Capture the cell that displays the provided text and extract its [x, y] central coordinate. 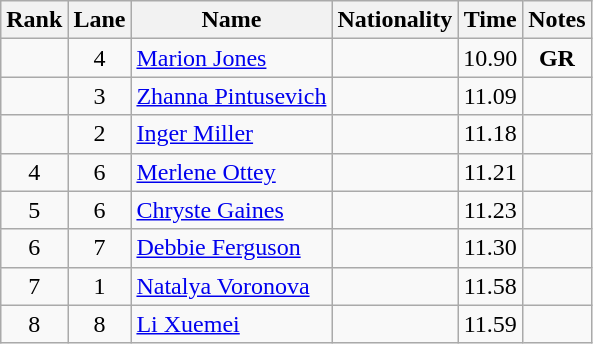
2 [100, 134]
11.30 [490, 248]
10.90 [490, 58]
Natalya Voronova [232, 286]
Time [490, 20]
Nationality [395, 20]
11.23 [490, 210]
Rank [34, 20]
Zhanna Pintusevich [232, 96]
11.59 [490, 324]
11.58 [490, 286]
11.18 [490, 134]
11.21 [490, 172]
1 [100, 286]
Li Xuemei [232, 324]
Notes [557, 20]
5 [34, 210]
Lane [100, 20]
Chryste Gaines [232, 210]
Debbie Ferguson [232, 248]
GR [557, 58]
Inger Miller [232, 134]
Name [232, 20]
11.09 [490, 96]
Merlene Ottey [232, 172]
Marion Jones [232, 58]
3 [100, 96]
